Provide the [x, y] coordinate of the cell's center where the given text is located.  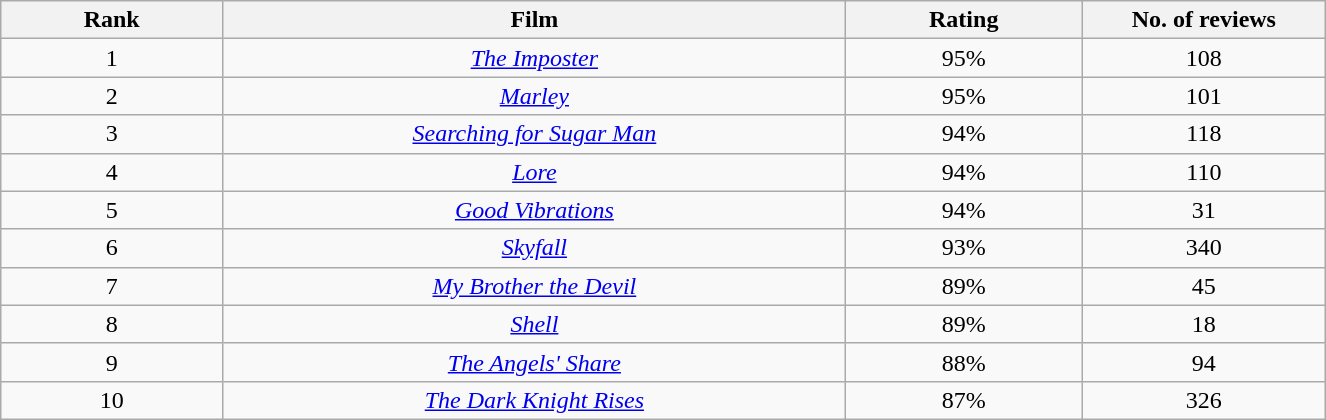
Shell [534, 324]
8 [112, 324]
31 [1204, 210]
2 [112, 96]
4 [112, 172]
My Brother the Devil [534, 286]
Searching for Sugar Man [534, 134]
5 [112, 210]
6 [112, 248]
88% [964, 362]
Rating [964, 20]
87% [964, 400]
Skyfall [534, 248]
Good Vibrations [534, 210]
93% [964, 248]
7 [112, 286]
45 [1204, 286]
9 [112, 362]
94 [1204, 362]
10 [112, 400]
The Dark Knight Rises [534, 400]
The Imposter [534, 58]
1 [112, 58]
101 [1204, 96]
Film [534, 20]
No. of reviews [1204, 20]
Lore [534, 172]
18 [1204, 324]
108 [1204, 58]
110 [1204, 172]
118 [1204, 134]
Rank [112, 20]
Marley [534, 96]
340 [1204, 248]
3 [112, 134]
The Angels' Share [534, 362]
326 [1204, 400]
